Scan for the cell matching the given text and deliver its [X, Y] coordinate at center. 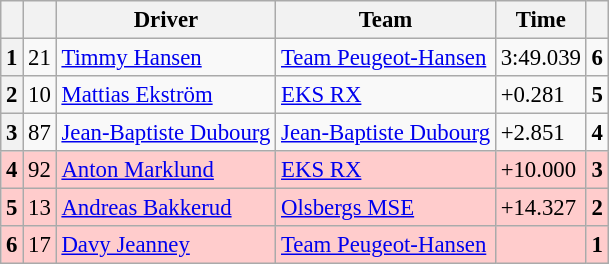
+0.281 [540, 95]
+2.851 [540, 133]
Andreas Bakkerud [166, 208]
92 [40, 170]
3:49.039 [540, 58]
Driver [166, 20]
21 [40, 58]
13 [40, 208]
Team [386, 20]
Timmy Hansen [166, 58]
Davy Jeanney [166, 245]
17 [40, 245]
Olsbergs MSE [386, 208]
10 [40, 95]
+10.000 [540, 170]
87 [40, 133]
Mattias Ekström [166, 95]
Time [540, 20]
Anton Marklund [166, 170]
+14.327 [540, 208]
